Detect which cell encompasses the target text, then output its [X, Y] center coordinate. 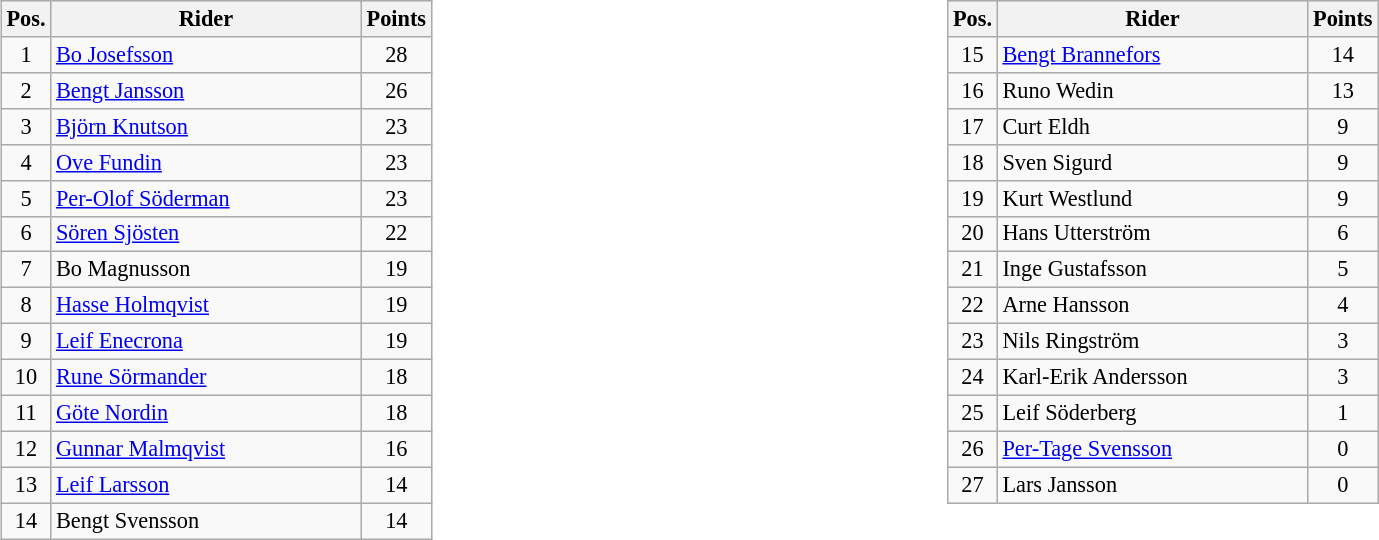
Bengt Brannefors [1152, 54]
Gunnar Malmqvist [206, 449]
Per-Tage Svensson [1152, 449]
Per-Olof Söderman [206, 198]
Sören Sjösten [206, 234]
Bengt Svensson [206, 521]
11 [26, 414]
21 [972, 270]
27 [972, 485]
Leif Enecrona [206, 342]
24 [972, 378]
Bengt Jansson [206, 90]
17 [972, 126]
Ove Fundin [206, 162]
12 [26, 449]
Curt Eldh [1152, 126]
Leif Larsson [206, 485]
Bo Magnusson [206, 270]
Arne Hansson [1152, 306]
Björn Knutson [206, 126]
Nils Ringström [1152, 342]
Hans Utterström [1152, 234]
Runo Wedin [1152, 90]
Sven Sigurd [1152, 162]
Göte Nordin [206, 414]
Inge Gustafsson [1152, 270]
Karl-Erik Andersson [1152, 378]
20 [972, 234]
25 [972, 414]
7 [26, 270]
10 [26, 378]
Kurt Westlund [1152, 198]
2 [26, 90]
28 [396, 54]
Leif Söderberg [1152, 414]
Lars Jansson [1152, 485]
15 [972, 54]
8 [26, 306]
Hasse Holmqvist [206, 306]
Bo Josefsson [206, 54]
Rune Sörmander [206, 378]
